Detect which cell encompasses the target text, then output its (x, y) center coordinate. 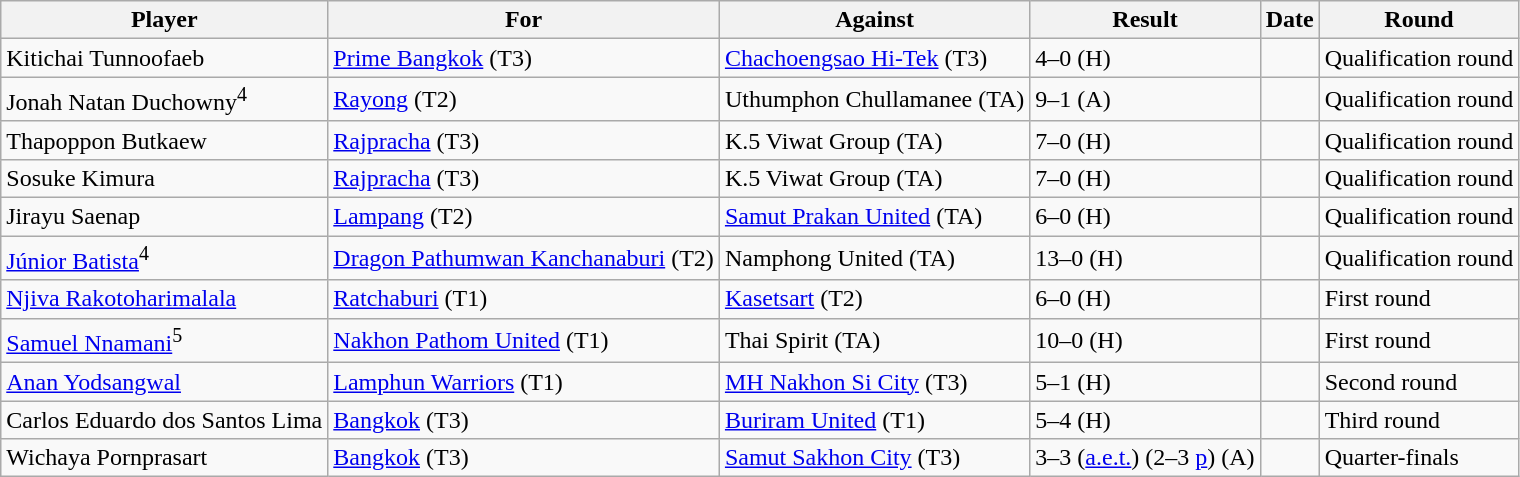
Round (1419, 20)
Quarter-finals (1419, 458)
MH Nakhon Si City (T3) (874, 382)
Against (874, 20)
Chachoengsao Hi-Tek (T3) (874, 58)
Thai Spirit (TA) (874, 340)
Player (164, 20)
Namphong United (TA) (874, 258)
Carlos Eduardo dos Santos Lima (164, 420)
Thapoppon Butkaew (164, 140)
13–0 (H) (1145, 258)
Lamphun Warriors (T1) (524, 382)
Lampang (T2) (524, 217)
Buriram United (T1) (874, 420)
Júnior Batista4 (164, 258)
10–0 (H) (1145, 340)
9–1 (A) (1145, 100)
Samut Prakan United (TA) (874, 217)
4–0 (H) (1145, 58)
Rayong (T2) (524, 100)
Anan Yodsangwal (164, 382)
Prime Bangkok (T3) (524, 58)
3–3 (a.e.t.) (2–3 p) (A) (1145, 458)
Samut Sakhon City (T3) (874, 458)
Sosuke Kimura (164, 178)
Wichaya Pornprasart (164, 458)
Njiva Rakotoharimalala (164, 299)
Kitichai Tunnoofaeb (164, 58)
Ratchaburi (T1) (524, 299)
Date (1290, 20)
Kasetsart (T2) (874, 299)
Nakhon Pathom United (T1) (524, 340)
Samuel Nnamani5 (164, 340)
Third round (1419, 420)
5–4 (H) (1145, 420)
Dragon Pathumwan Kanchanaburi (T2) (524, 258)
Jonah Natan Duchowny4 (164, 100)
For (524, 20)
5–1 (H) (1145, 382)
Second round (1419, 382)
Uthumphon Chullamanee (TA) (874, 100)
Jirayu Saenap (164, 217)
Result (1145, 20)
